Scan for the cell matching the given text and deliver its (X, Y) coordinate at center. 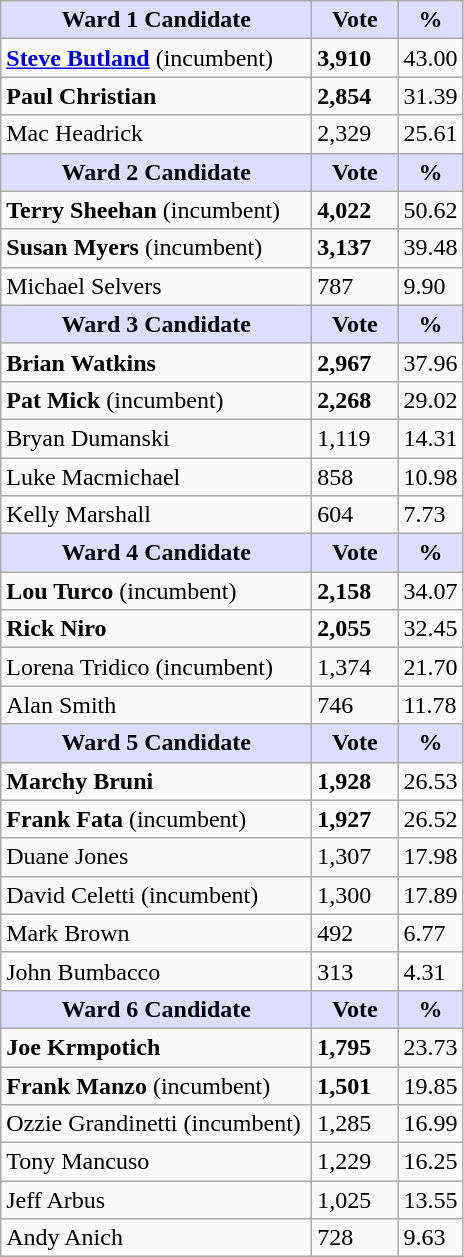
746 (355, 705)
Mark Brown (156, 933)
2,055 (355, 629)
492 (355, 933)
787 (355, 286)
2,329 (355, 134)
Lou Turco (incumbent) (156, 591)
1,119 (355, 438)
13.55 (430, 1200)
Ward 4 Candidate (156, 553)
1,285 (355, 1124)
43.00 (430, 58)
26.53 (430, 781)
19.85 (430, 1085)
16.99 (430, 1124)
25.61 (430, 134)
Ozzie Grandinetti (incumbent) (156, 1124)
1,374 (355, 667)
31.39 (430, 96)
John Bumbacco (156, 971)
11.78 (430, 705)
Frank Fata (incumbent) (156, 819)
Pat Mick (incumbent) (156, 400)
6.77 (430, 933)
1,501 (355, 1085)
Michael Selvers (156, 286)
Lorena Tridico (incumbent) (156, 667)
1,307 (355, 857)
Luke Macmichael (156, 477)
17.89 (430, 895)
Ward 5 Candidate (156, 743)
Ward 2 Candidate (156, 172)
Jeff Arbus (156, 1200)
17.98 (430, 857)
Ward 6 Candidate (156, 1009)
Brian Watkins (156, 362)
21.70 (430, 667)
Frank Manzo (incumbent) (156, 1085)
37.96 (430, 362)
32.45 (430, 629)
Kelly Marshall (156, 515)
David Celetti (incumbent) (156, 895)
39.48 (430, 248)
Marchy Bruni (156, 781)
10.98 (430, 477)
9.63 (430, 1238)
1,300 (355, 895)
3,137 (355, 248)
16.25 (430, 1162)
2,967 (355, 362)
Steve Butland (incumbent) (156, 58)
7.73 (430, 515)
Alan Smith (156, 705)
Andy Anich (156, 1238)
Rick Niro (156, 629)
Joe Krmpotich (156, 1047)
604 (355, 515)
313 (355, 971)
14.31 (430, 438)
29.02 (430, 400)
1,928 (355, 781)
4.31 (430, 971)
23.73 (430, 1047)
1,795 (355, 1047)
Ward 1 Candidate (156, 20)
Susan Myers (incumbent) (156, 248)
1,927 (355, 819)
1,025 (355, 1200)
Duane Jones (156, 857)
1,229 (355, 1162)
26.52 (430, 819)
2,158 (355, 591)
9.90 (430, 286)
Bryan Dumanski (156, 438)
728 (355, 1238)
3,910 (355, 58)
4,022 (355, 210)
Paul Christian (156, 96)
Tony Mancuso (156, 1162)
34.07 (430, 591)
2,268 (355, 400)
50.62 (430, 210)
2,854 (355, 96)
Terry Sheehan (incumbent) (156, 210)
Mac Headrick (156, 134)
Ward 3 Candidate (156, 324)
858 (355, 477)
